Pinpoint the cell where the given text exists, returning its (x, y) midpoint coordinate. 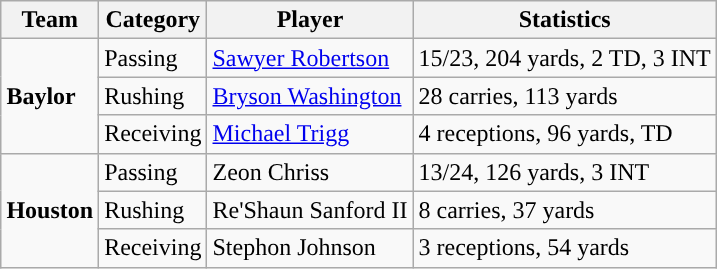
Category (153, 20)
Player (310, 20)
Michael Trigg (310, 134)
Statistics (564, 20)
13/24, 126 yards, 3 INT (564, 172)
28 carries, 113 yards (564, 96)
Bryson Washington (310, 96)
Baylor (50, 96)
8 carries, 37 yards (564, 210)
Houston (50, 210)
3 receptions, 54 yards (564, 248)
Zeon Chriss (310, 172)
Stephon Johnson (310, 248)
Re'Shaun Sanford II (310, 210)
Team (50, 20)
Sawyer Robertson (310, 58)
4 receptions, 96 yards, TD (564, 134)
15/23, 204 yards, 2 TD, 3 INT (564, 58)
